From the cell containing the given text, extract its center point as [x, y] coordinate. 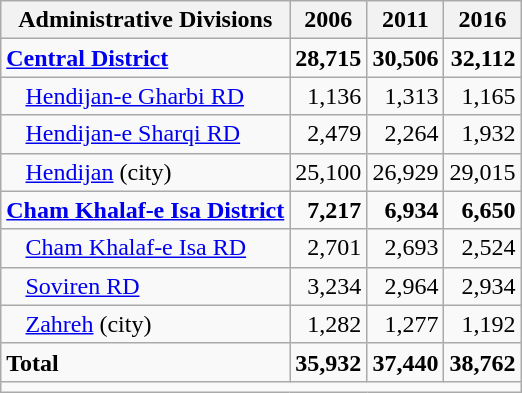
1,313 [406, 96]
6,934 [406, 210]
2,479 [328, 134]
Zahreh (city) [146, 324]
37,440 [406, 362]
2,524 [482, 248]
1,277 [406, 324]
29,015 [482, 172]
Hendijan-e Sharqi RD [146, 134]
38,762 [482, 362]
Cham Khalaf-e Isa RD [146, 248]
2,934 [482, 286]
30,506 [406, 58]
6,650 [482, 210]
1,192 [482, 324]
2011 [406, 20]
26,929 [406, 172]
1,932 [482, 134]
28,715 [328, 58]
Hendijan (city) [146, 172]
2,693 [406, 248]
35,932 [328, 362]
3,234 [328, 286]
2,701 [328, 248]
Hendijan-e Gharbi RD [146, 96]
1,165 [482, 96]
2,964 [406, 286]
Soviren RD [146, 286]
Administrative Divisions [146, 20]
Total [146, 362]
1,136 [328, 96]
2016 [482, 20]
2,264 [406, 134]
32,112 [482, 58]
2006 [328, 20]
1,282 [328, 324]
25,100 [328, 172]
Central District [146, 58]
7,217 [328, 210]
Cham Khalaf-e Isa District [146, 210]
